For the text-containing cell, return its midpoint in [x, y] coordinate format. 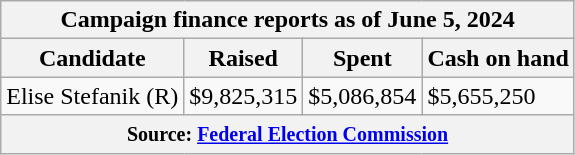
Spent [362, 58]
$5,086,854 [362, 96]
Cash on hand [498, 58]
Candidate [92, 58]
Elise Stefanik (R) [92, 96]
Campaign finance reports as of June 5, 2024 [288, 20]
Raised [244, 58]
$9,825,315 [244, 96]
$5,655,250 [498, 96]
Source: Federal Election Commission [288, 134]
